Find where the given text appears and provide that cell's center as (X, Y) coordinate. 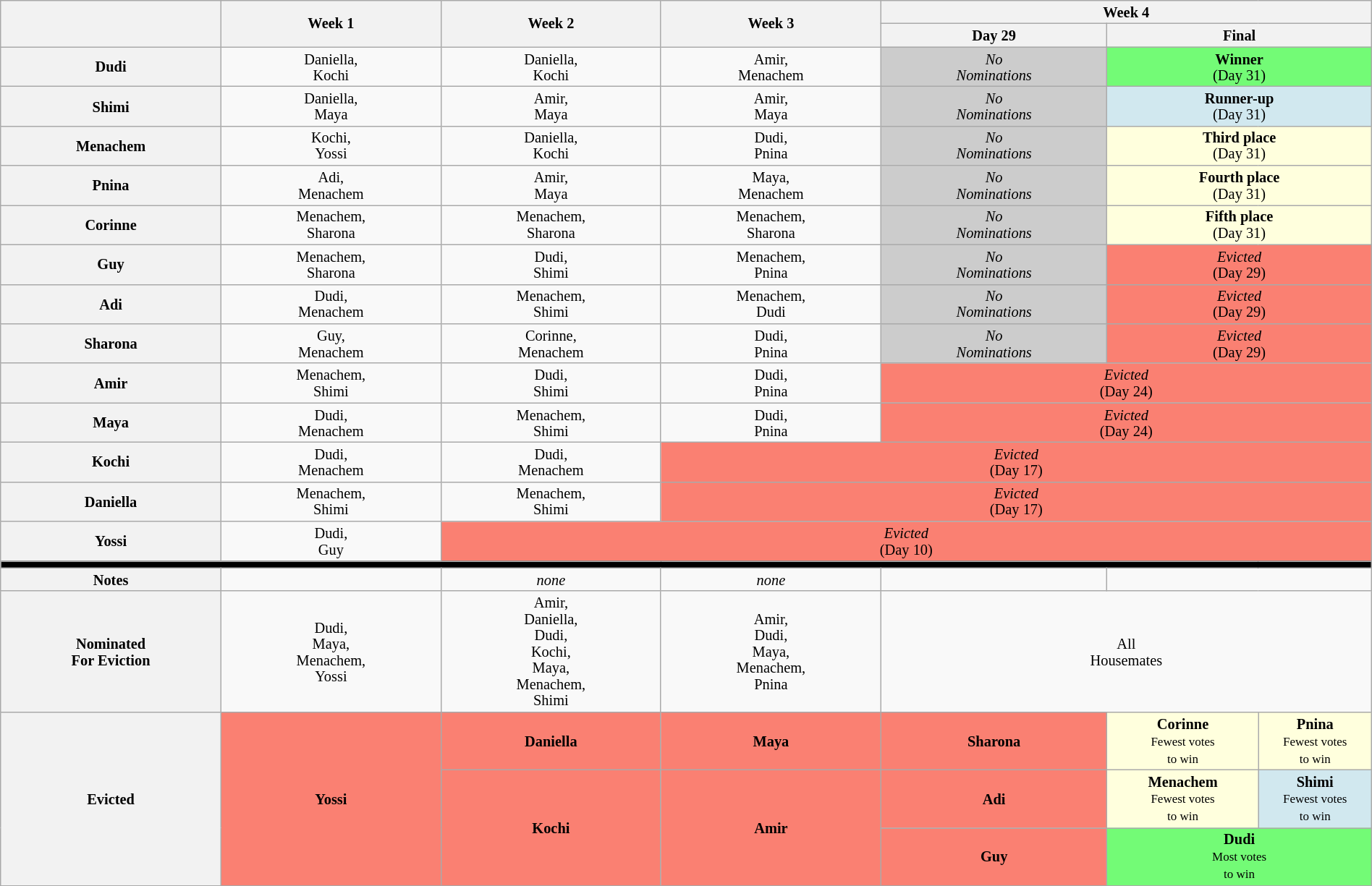
Shimi (111, 106)
Notes (111, 579)
Daniella,Maya (331, 106)
Amir,Dudi,Maya,Menachem,Pnina (771, 651)
Menachem (111, 146)
Fifth place(Day 31) (1239, 224)
Final (1239, 35)
Dudi (111, 67)
Corinne,Menachem (551, 343)
CorinneFewest votesto win (1182, 741)
NominatedFor Eviction (111, 651)
AllHousemates (1126, 651)
Runner-up(Day 31) (1239, 106)
Amir,Daniella,Dudi,Kochi,Maya,Menachem,Shimi (551, 651)
Week 4 (1126, 12)
Week 2 (551, 23)
Day 29 (994, 35)
Week 1 (331, 23)
Guy,Menachem (331, 343)
Third place(Day 31) (1239, 146)
Kochi,Yossi (331, 146)
Adi,Menachem (331, 185)
Pnina (111, 185)
MenachemFewest votesto win (1182, 798)
Amir,Menachem (771, 67)
Winner(Day 31) (1239, 67)
Evicted (111, 798)
Fourth place(Day 31) (1239, 185)
Maya,Menachem (771, 185)
Menachem,Pnina (771, 265)
ShimiFewest votesto win (1315, 798)
Week 3 (771, 23)
Evicted(Day 10) (906, 541)
Dudi,Guy (331, 541)
Corinne (111, 224)
Dudi,Maya,Menachem,Yossi (331, 651)
DudiMost votesto win (1239, 856)
PninaFewest votesto win (1315, 741)
Menachem,Dudi (771, 304)
